Detect which cell encompasses the target text, then output its (X, Y) center coordinate. 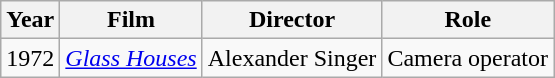
Role (468, 20)
Director (292, 20)
Film (131, 20)
Alexander Singer (292, 58)
Glass Houses (131, 58)
Year (30, 20)
Camera operator (468, 58)
1972 (30, 58)
